For the text-containing cell, return its midpoint in (x, y) coordinate format. 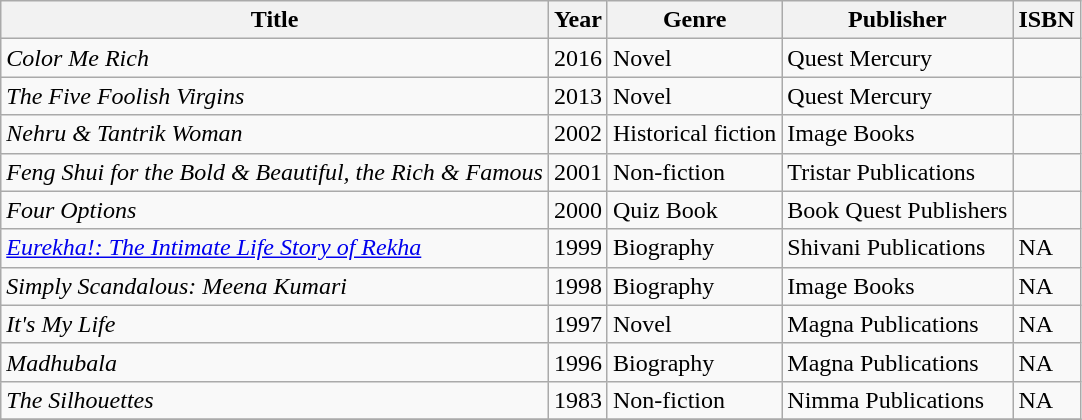
Nehru & Tantrik Woman (275, 134)
Book Quest Publishers (898, 210)
2001 (578, 172)
Quiz Book (694, 210)
Year (578, 20)
Publisher (898, 20)
Eurekha!: The Intimate Life Story of Rekha (275, 248)
1996 (578, 362)
Genre (694, 20)
ISBN (1046, 20)
2013 (578, 96)
Feng Shui for the Bold & Beautiful, the Rich & Famous (275, 172)
1999 (578, 248)
Tristar Publications (898, 172)
1998 (578, 286)
Color Me Rich (275, 58)
Four Options (275, 210)
The Silhouettes (275, 400)
Nimma Publications (898, 400)
1997 (578, 324)
2002 (578, 134)
It's My Life (275, 324)
The Five Foolish Virgins (275, 96)
1983 (578, 400)
Madhubala (275, 362)
Historical fiction (694, 134)
Title (275, 20)
2000 (578, 210)
Simply Scandalous: Meena Kumari (275, 286)
2016 (578, 58)
Shivani Publications (898, 248)
